Determine the (x, y) coordinate at the center of the cell enclosing the given text.  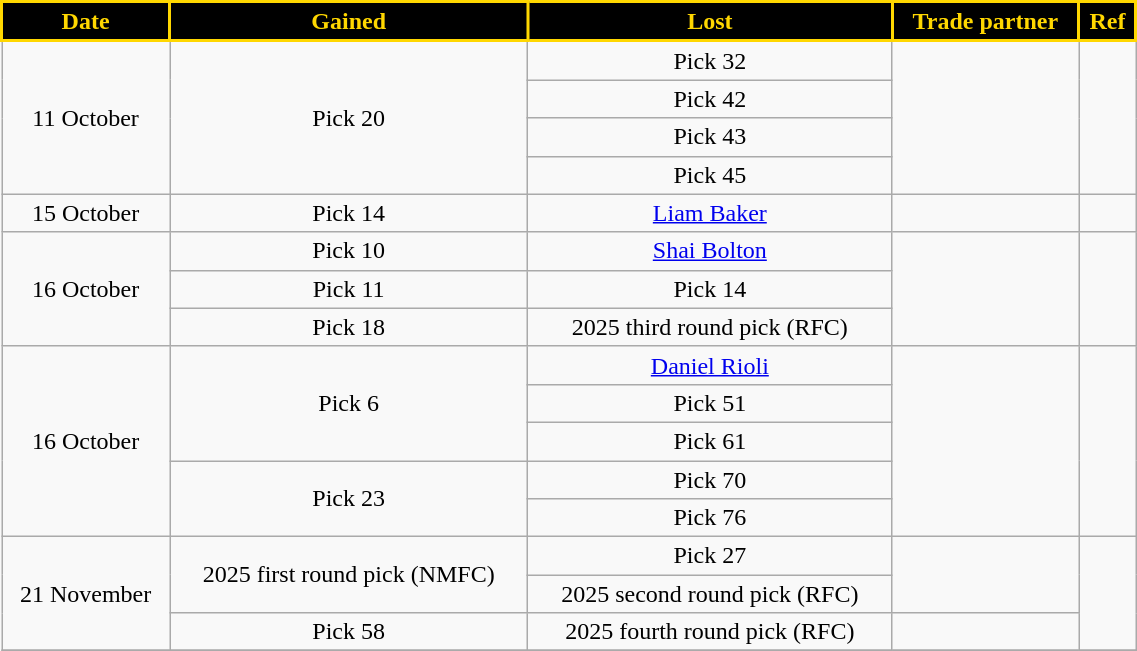
11 October (86, 118)
Lost (710, 22)
2025 first round pick (NMFC) (349, 575)
Liam Baker (710, 213)
Gained (349, 22)
Pick 11 (349, 289)
21 November (86, 594)
2025 third round pick (RFC) (710, 327)
Pick 43 (710, 137)
Pick 10 (349, 251)
Pick 27 (710, 556)
Pick 6 (349, 403)
15 October (86, 213)
Date (86, 22)
Daniel Rioli (710, 365)
Trade partner (986, 22)
Pick 51 (710, 403)
Pick 45 (710, 175)
Pick 76 (710, 518)
Pick 32 (710, 60)
Pick 58 (349, 632)
Pick 18 (349, 327)
Pick 70 (710, 479)
2025 fourth round pick (RFC) (710, 632)
Pick 23 (349, 498)
Pick 20 (349, 118)
2025 second round pick (RFC) (710, 594)
Shai Bolton (710, 251)
Pick 61 (710, 441)
Ref (1108, 22)
Pick 42 (710, 99)
